Identify which cell holds the provided text, then report its (X, Y) central coordinate. 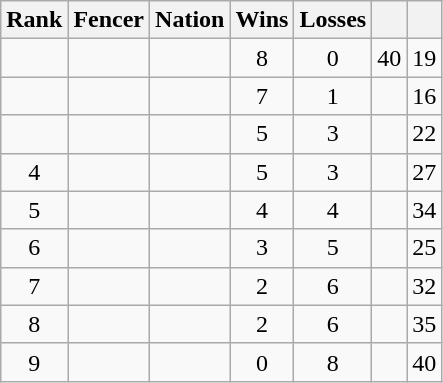
22 (424, 134)
34 (424, 210)
25 (424, 248)
16 (424, 96)
19 (424, 58)
32 (424, 286)
Nation (190, 20)
1 (333, 96)
27 (424, 172)
9 (34, 362)
Losses (333, 20)
Fencer (109, 20)
Rank (34, 20)
35 (424, 324)
Wins (262, 20)
